Return [X, Y] of the center of cell containing provided text 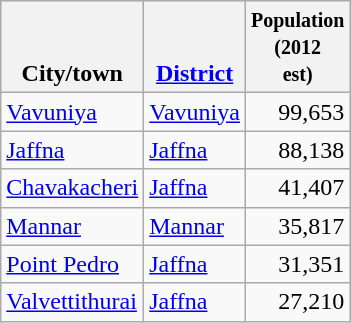
35,817 [297, 226]
88,138 [297, 150]
District [195, 47]
City/town [72, 47]
Chavakacheri [72, 188]
31,351 [297, 264]
41,407 [297, 188]
Valvettithurai [72, 302]
Population(2012est) [297, 47]
27,210 [297, 302]
99,653 [297, 112]
Point Pedro [72, 264]
